Scan for the cell matching the given text and deliver its (x, y) coordinate at center. 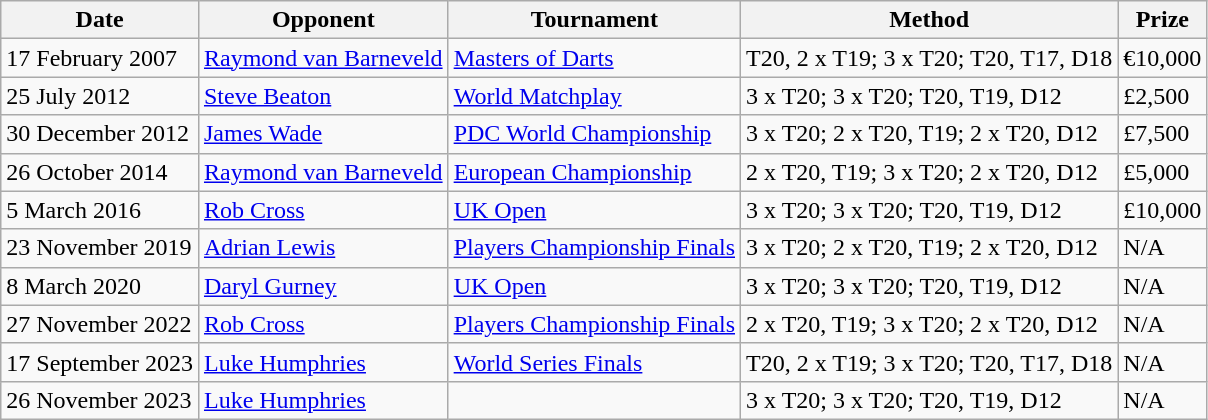
Date (100, 20)
25 July 2012 (100, 96)
26 November 2023 (100, 400)
£5,000 (1162, 172)
17 February 2007 (100, 58)
World Matchplay (594, 96)
Prize (1162, 20)
30 December 2012 (100, 134)
23 November 2019 (100, 248)
PDC World Championship (594, 134)
Masters of Darts (594, 58)
8 March 2020 (100, 286)
£2,500 (1162, 96)
Method (930, 20)
Opponent (323, 20)
Daryl Gurney (323, 286)
Steve Beaton (323, 96)
5 March 2016 (100, 210)
27 November 2022 (100, 324)
26 October 2014 (100, 172)
£7,500 (1162, 134)
€10,000 (1162, 58)
£10,000 (1162, 210)
Adrian Lewis (323, 248)
17 September 2023 (100, 362)
James Wade (323, 134)
Tournament (594, 20)
World Series Finals (594, 362)
European Championship (594, 172)
